Find where the given text appears and provide that cell's center as [x, y] coordinate. 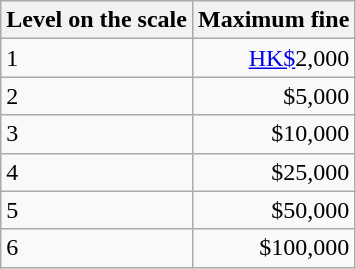
1 [97, 58]
$10,000 [273, 134]
6 [97, 248]
$100,000 [273, 248]
HK$2,000 [273, 58]
Level on the scale [97, 20]
$5,000 [273, 96]
3 [97, 134]
4 [97, 172]
$50,000 [273, 210]
2 [97, 96]
$25,000 [273, 172]
Maximum fine [273, 20]
5 [97, 210]
